Extract the [X, Y] coordinate from the center of the cell holding the provided text.  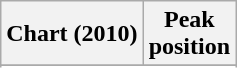
Peakposition [189, 34]
Chart (2010) [72, 34]
